Locate the cell with the specified text and output its (X, Y) center coordinate. 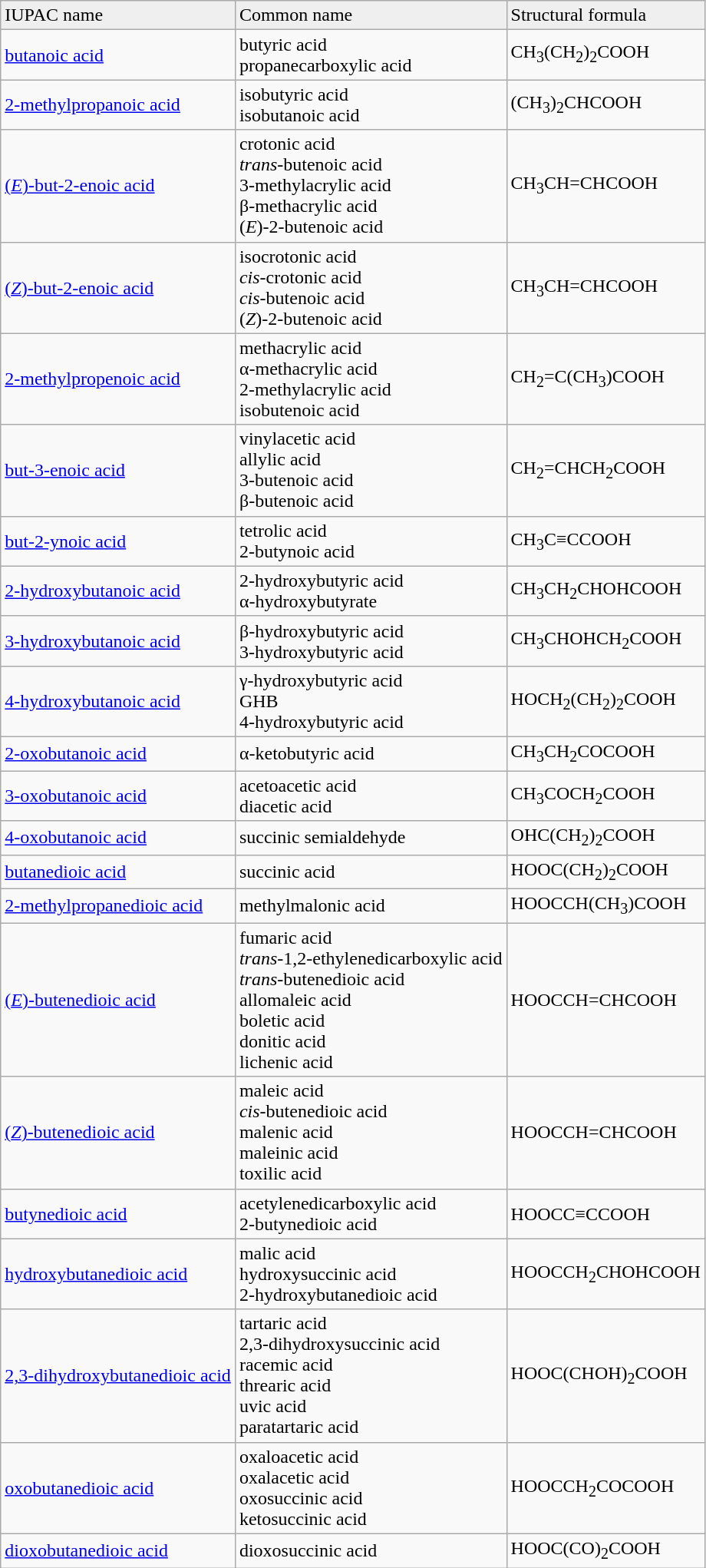
HOOCCH2COCOOH (605, 1488)
CH3CHOHCH2COOH (605, 640)
oxobutanedioic acid (118, 1488)
4-oxobutanoic acid (118, 838)
CH3CH2CHOHCOOH (605, 591)
HOOCCH(CH3)COOH (605, 906)
(CH3)2CHCOOH (605, 104)
2,3-dihydroxybutanedioic acid (118, 1376)
2-hydroxybutyric acidα-hydroxybutyrate (371, 591)
3-oxobutanoic acid (118, 796)
methacrylic acidα-methacrylic acid2-methylacrylic acidisobutenoic acid (371, 379)
4-hydroxybutanoic acid (118, 701)
tetrolic acid2-butynoic acid (371, 541)
2-methylpropanedioic acid (118, 906)
β-hydroxybutyric acid3-hydroxybutyric acid (371, 640)
(E)-but-2-enoic acid (118, 186)
α-ketobutyric acid (371, 753)
2-hydroxybutanoic acid (118, 591)
acetoacetic aciddiacetic acid (371, 796)
OHC(CH2)2COOH (605, 838)
CH3CH2COCOOH (605, 753)
CH3COCH2COOH (605, 796)
hydroxybutanedioic acid (118, 1274)
methylmalonic acid (371, 906)
HOCH2(CH2)2COOH (605, 701)
succinic acid (371, 872)
2-methylpropenoic acid (118, 379)
crotonic acidtrans-butenoic acid3-methylacrylic acidβ-methacrylic acid(E)-2-butenoic acid (371, 186)
IUPAC name (118, 15)
butynedioic acid (118, 1213)
butyric acidpropanecarboxylic acid (371, 55)
HOOCC≡CCOOH (605, 1213)
oxaloacetic acidoxalacetic acidoxosuccinic acidketosuccinic acid (371, 1488)
HOOC(CH2)2COOH (605, 872)
but-3-enoic acid (118, 470)
dioxobutanedioic acid (118, 1550)
Structural formula (605, 15)
(Z)-butenedioic acid (118, 1133)
HOOC(CO)2COOH (605, 1550)
2-oxobutanoic acid (118, 753)
Common name (371, 15)
CH2=C(CH3)COOH (605, 379)
HOOC(CHOH)2COOH (605, 1376)
butanoic acid (118, 55)
γ-hydroxybutyric acidGHB4-hydroxybutyric acid (371, 701)
acetylenedicarboxylic acid2-butynedioic acid (371, 1213)
succinic semialdehyde (371, 838)
but-2-ynoic acid (118, 541)
maleic acidcis-butenedioic acidmalenic acidmaleinic acidtoxilic acid (371, 1133)
3-hydroxybutanoic acid (118, 640)
isocrotonic acidcis-crotonic acidcis-butenoic acid(Z)-2-butenoic acid (371, 287)
fumaric acidtrans-1,2-ethylenedicarboxylic acidtrans-butenedioic acidallomaleic acidboletic aciddonitic acidlichenic acid (371, 1000)
HOOCCH2CHOHCOOH (605, 1274)
malic acidhydroxysuccinic acid2-hydroxybutanedioic acid (371, 1274)
tartaric acid2,3-dihydroxysuccinic acidracemic acidthrearic aciduvic acidparatartaric acid (371, 1376)
(E)-butenedioic acid (118, 1000)
2-methylpropanoic acid (118, 104)
CH3C≡CCOOH (605, 541)
CH2=CHCH2COOH (605, 470)
dioxosuccinic acid (371, 1550)
isobutyric acidisobutanoic acid (371, 104)
(Z)-but-2-enoic acid (118, 287)
vinylacetic acidallylic acid3-butenoic acidβ-butenoic acid (371, 470)
butanedioic acid (118, 872)
CH3(CH2)2COOH (605, 55)
